Find where the given text appears and provide that cell's center as (X, Y) coordinate. 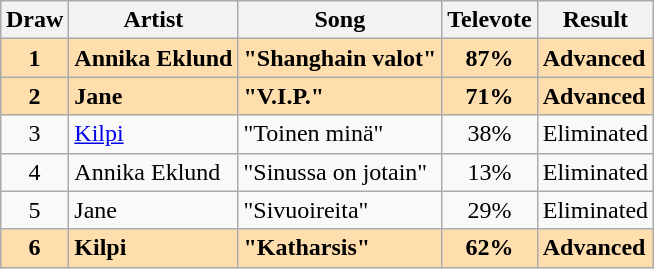
29% (490, 210)
87% (490, 58)
"Toinen minä" (340, 134)
Result (595, 20)
6 (34, 248)
Draw (34, 20)
Artist (154, 20)
38% (490, 134)
"Katharsis" (340, 248)
"V.I.P." (340, 96)
71% (490, 96)
13% (490, 172)
3 (34, 134)
4 (34, 172)
Song (340, 20)
"Shanghain valot" (340, 58)
"Sinussa on jotain" (340, 172)
"Sivuoireita" (340, 210)
2 (34, 96)
Televote (490, 20)
5 (34, 210)
1 (34, 58)
62% (490, 248)
